Detect which cell encompasses the target text, then output its [x, y] center coordinate. 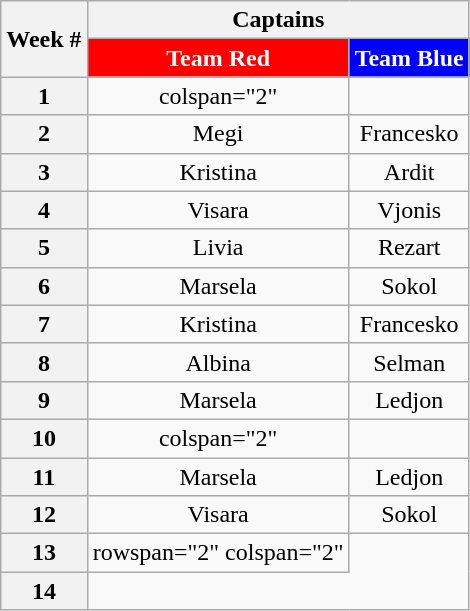
11 [44, 477]
Team Blue [409, 58]
6 [44, 286]
Ardit [409, 172]
12 [44, 515]
Vjonis [409, 210]
7 [44, 324]
4 [44, 210]
Rezart [409, 248]
1 [44, 96]
Week # [44, 39]
rowspan="2" colspan="2" [218, 553]
8 [44, 362]
Selman [409, 362]
Albina [218, 362]
3 [44, 172]
Livia [218, 248]
14 [44, 591]
2 [44, 134]
Megi [218, 134]
5 [44, 248]
13 [44, 553]
Team Red [218, 58]
10 [44, 438]
9 [44, 400]
Captains [278, 20]
